Provide the (X, Y) coordinate of the cell's center where the given text is located.  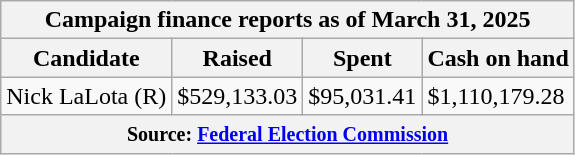
Spent (362, 58)
Source: Federal Election Commission (288, 134)
Campaign finance reports as of March 31, 2025 (288, 20)
$1,110,179.28 (498, 96)
Nick LaLota (R) (86, 96)
$95,031.41 (362, 96)
$529,133.03 (238, 96)
Cash on hand (498, 58)
Candidate (86, 58)
Raised (238, 58)
